Scan for the cell matching the given text and deliver its [x, y] coordinate at center. 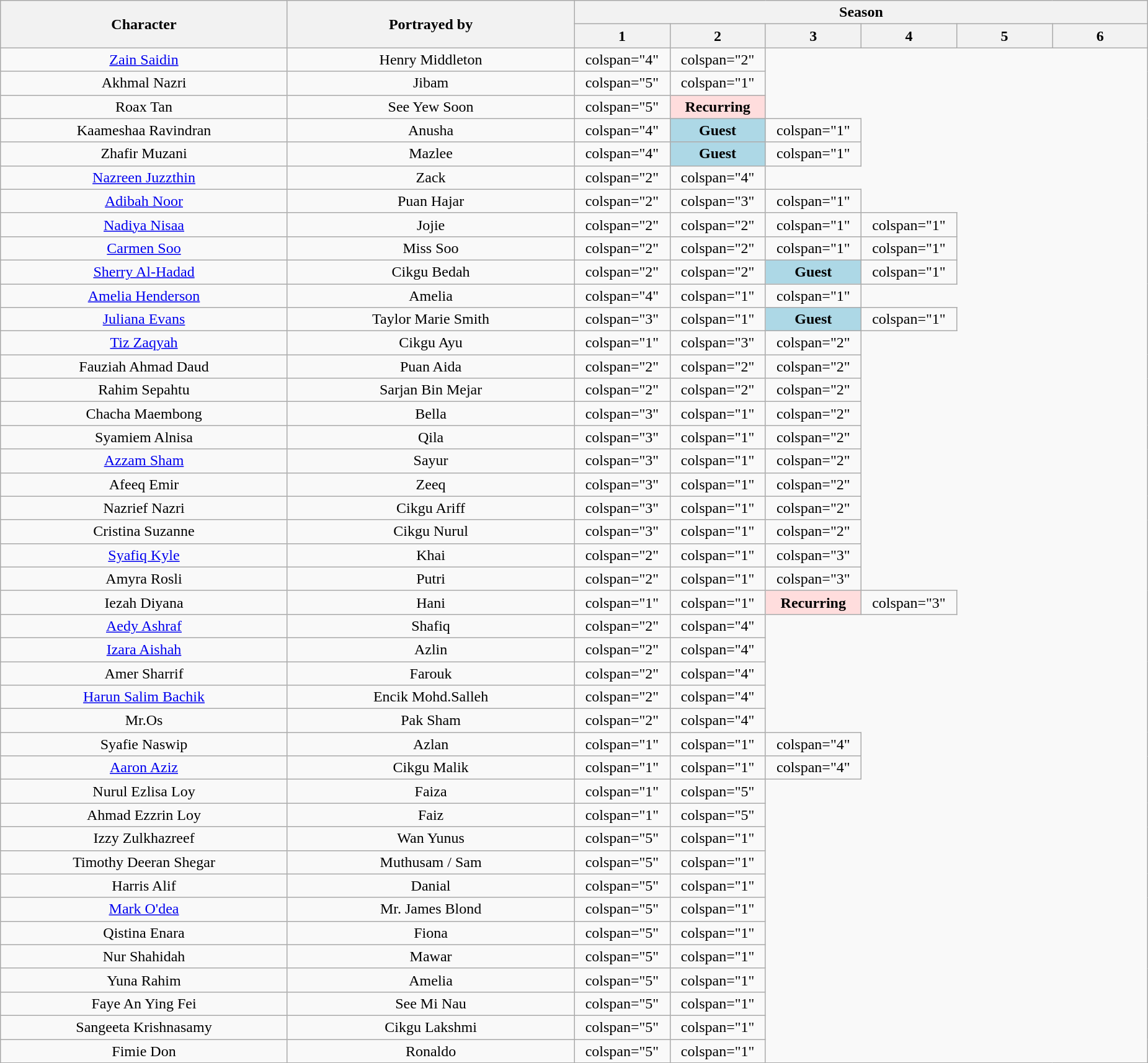
Adibah Noor [144, 201]
Season [861, 12]
Sangeeta Krishnasamy [144, 1027]
Nur Shahidah [144, 956]
Mark O'dea [144, 909]
Cikgu Bedah [430, 272]
4 [909, 36]
Taylor Marie Smith [430, 319]
Portrayed by [430, 24]
Iezah Diyana [144, 602]
Muthusam / Sam [430, 862]
Izara Aishah [144, 649]
Cikgu Ariff [430, 508]
Azlan [430, 744]
Mawar [430, 956]
Zhafir Muzani [144, 154]
Timothy Deeran Shegar [144, 862]
Hani [430, 602]
5 [1005, 36]
Izzy Zulkhazreef [144, 838]
Syafie Naswip [144, 744]
Faiza [430, 791]
Faye An Ying Fei [144, 1003]
Jibam [430, 83]
Qila [430, 437]
Danial [430, 886]
Fauziah Ahmad Daud [144, 367]
Nazreen Juzzthin [144, 177]
Nazrief Nazri [144, 508]
Syafiq Kyle [144, 555]
Syamiem Alnisa [144, 437]
Putri [430, 579]
Ronaldo [430, 1051]
Rahim Sepahtu [144, 390]
Cikgu Nurul [430, 531]
Harun Salim Bachik [144, 697]
Puan Hajar [430, 201]
Bella [430, 414]
1 [622, 36]
See Yew Soon [430, 107]
Faiz [430, 815]
Sarjan Bin Mejar [430, 390]
Encik Mohd.Salleh [430, 697]
Juliana Evans [144, 319]
Amelia Henderson [144, 296]
Azlin [430, 649]
Jojie [430, 225]
Character [144, 24]
Khai [430, 555]
Chacha Maembong [144, 414]
Harris Alif [144, 886]
Shafiq [430, 626]
Sherry Al-Hadad [144, 272]
Cikgu Lakshmi [430, 1027]
Wan Yunus [430, 838]
6 [1100, 36]
See Mi Nau [430, 1003]
Sayur [430, 461]
2 [718, 36]
Mr. James Blond [430, 909]
Qistina Enara [144, 933]
Mr.Os [144, 721]
Henry Middleton [430, 60]
Pak Sham [430, 721]
Farouk [430, 673]
Cikgu Malik [430, 768]
Afeeq Emir [144, 484]
Anusha [430, 130]
Azzam Sham [144, 461]
Tiz Zaqyah [144, 343]
Cikgu Ayu [430, 343]
Aedy Ashraf [144, 626]
Miss Soo [430, 248]
Zeeq [430, 484]
Carmen Soo [144, 248]
Puan Aida [430, 367]
Nadiya Nisaa [144, 225]
Fiona [430, 933]
Nurul Ezlisa Loy [144, 791]
Cristina Suzanne [144, 531]
Mazlee [430, 154]
Roax Tan [144, 107]
Ahmad Ezzrin Loy [144, 815]
Amyra Rosli [144, 579]
Akhmal Nazri [144, 83]
Kaameshaa Ravindran [144, 130]
Amer Sharrif [144, 673]
Fimie Don [144, 1051]
3 [813, 36]
Yuna Rahim [144, 980]
Aaron Aziz [144, 768]
Zain Saidin [144, 60]
Zack [430, 177]
